Extract the (X, Y) coordinate from the center of the cell holding the provided text.  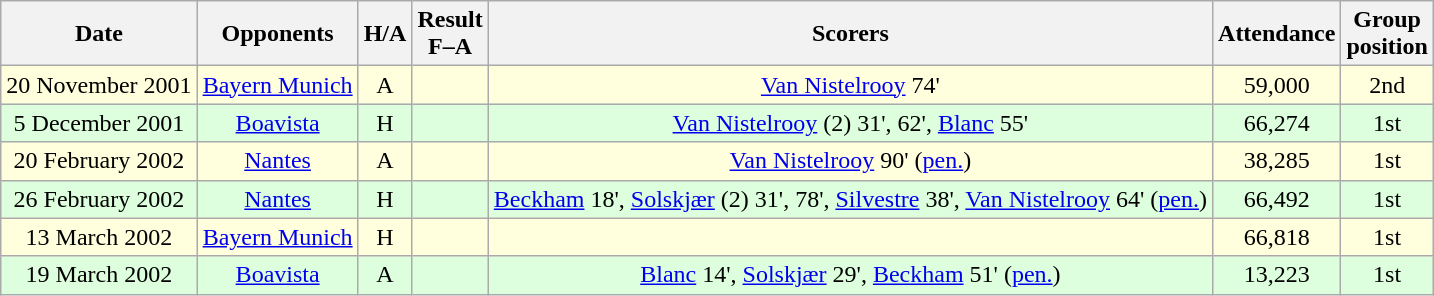
Opponents (278, 34)
Date (99, 34)
13 March 2002 (99, 237)
Van Nistelrooy 74' (850, 85)
Groupposition (1387, 34)
38,285 (1277, 161)
Beckham 18', Solskjær (2) 31', 78', Silvestre 38', Van Nistelrooy 64' (pen.) (850, 199)
Van Nistelrooy (2) 31', 62', Blanc 55' (850, 123)
ResultF–A (450, 34)
Attendance (1277, 34)
H/A (385, 34)
13,223 (1277, 275)
2nd (1387, 85)
Blanc 14', Solskjær 29', Beckham 51' (pen.) (850, 275)
66,274 (1277, 123)
20 February 2002 (99, 161)
Scorers (850, 34)
59,000 (1277, 85)
19 March 2002 (99, 275)
66,818 (1277, 237)
20 November 2001 (99, 85)
26 February 2002 (99, 199)
66,492 (1277, 199)
Van Nistelrooy 90' (pen.) (850, 161)
5 December 2001 (99, 123)
